Return the [x, y] coordinate for the center point of the cell that contains the specified text.  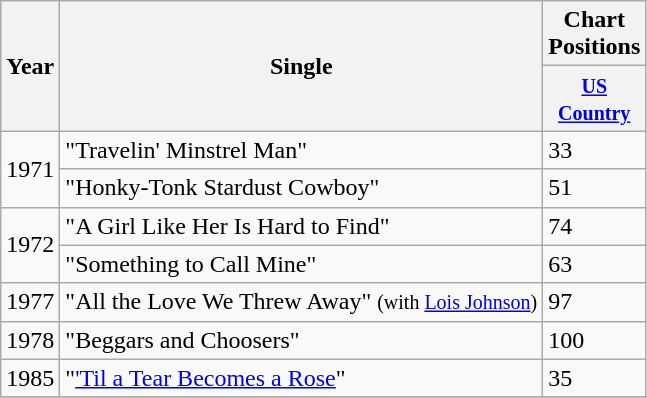
US Country [594, 98]
74 [594, 226]
1978 [30, 340]
97 [594, 302]
"All the Love We Threw Away" (with Lois Johnson) [302, 302]
51 [594, 188]
Chart Positions [594, 34]
100 [594, 340]
1977 [30, 302]
"Something to Call Mine" [302, 264]
"'Til a Tear Becomes a Rose" [302, 378]
"Travelin' Minstrel Man" [302, 150]
63 [594, 264]
"Honky-Tonk Stardust Cowboy" [302, 188]
33 [594, 150]
"A Girl Like Her Is Hard to Find" [302, 226]
1985 [30, 378]
Year [30, 66]
Single [302, 66]
35 [594, 378]
1972 [30, 245]
"Beggars and Choosers" [302, 340]
1971 [30, 169]
